Identify which cell holds the provided text, then report its [X, Y] central coordinate. 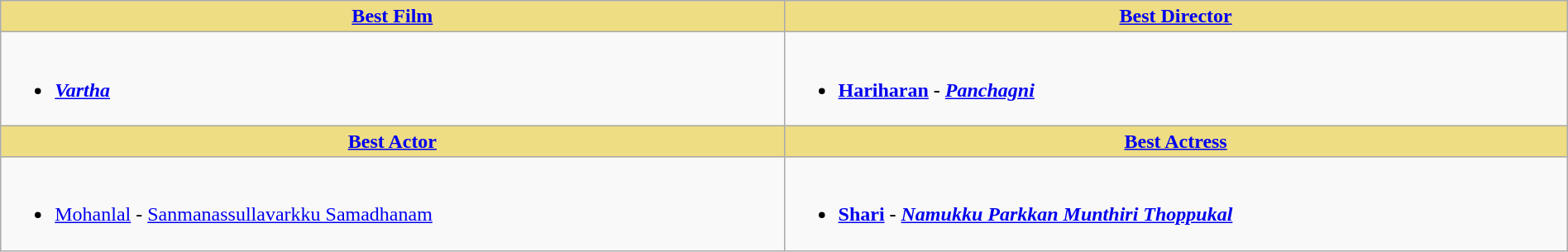
Best Actress [1176, 141]
Hariharan - Panchagni [1176, 79]
Mohanlal - Sanmanassullavarkku Samadhanam [392, 203]
Shari - Namukku Parkkan Munthiri Thoppukal [1176, 203]
Vartha [392, 79]
Best Film [392, 17]
Best Director [1176, 17]
Best Actor [392, 141]
